Pinpoint the cell where the given text exists, returning its (X, Y) midpoint coordinate. 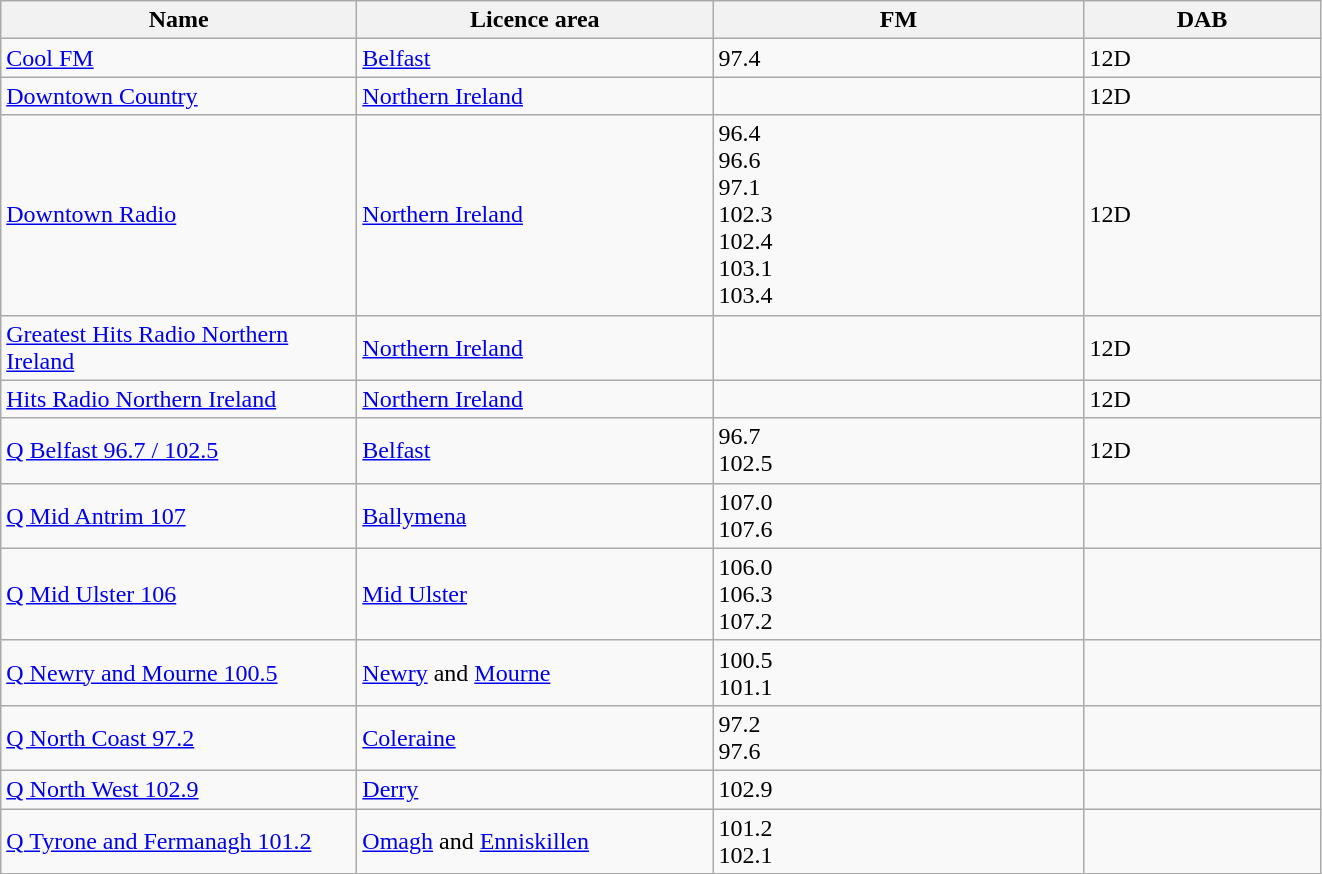
Q North West 102.9 (179, 789)
Q Mid Ulster 106 (179, 594)
Downtown Country (179, 96)
97.4 (898, 58)
96.4 96.6 97.1 102.3 102.4 103.1 103.4 (898, 215)
100.5101.1 (898, 672)
DAB (1202, 20)
Downtown Radio (179, 215)
Q Mid Antrim 107 (179, 516)
101.2102.1 (898, 840)
102.9 (898, 789)
Newry and Mourne (535, 672)
Hits Radio Northern Ireland (179, 399)
107.0107.6 (898, 516)
Ballymena (535, 516)
Derry (535, 789)
Mid Ulster (535, 594)
Cool FM (179, 58)
Q Belfast 96.7 / 102.5 (179, 450)
Licence area (535, 20)
96.7 102.5 (898, 450)
Q North Coast 97.2 (179, 738)
Coleraine (535, 738)
97.297.6 (898, 738)
Q Tyrone and Fermanagh 101.2 (179, 840)
Greatest Hits Radio Northern Ireland (179, 348)
FM (898, 20)
Omagh and Enniskillen (535, 840)
Q Newry and Mourne 100.5 (179, 672)
106.0106.3107.2 (898, 594)
Name (179, 20)
